Identify which cell holds the provided text, then report its (x, y) central coordinate. 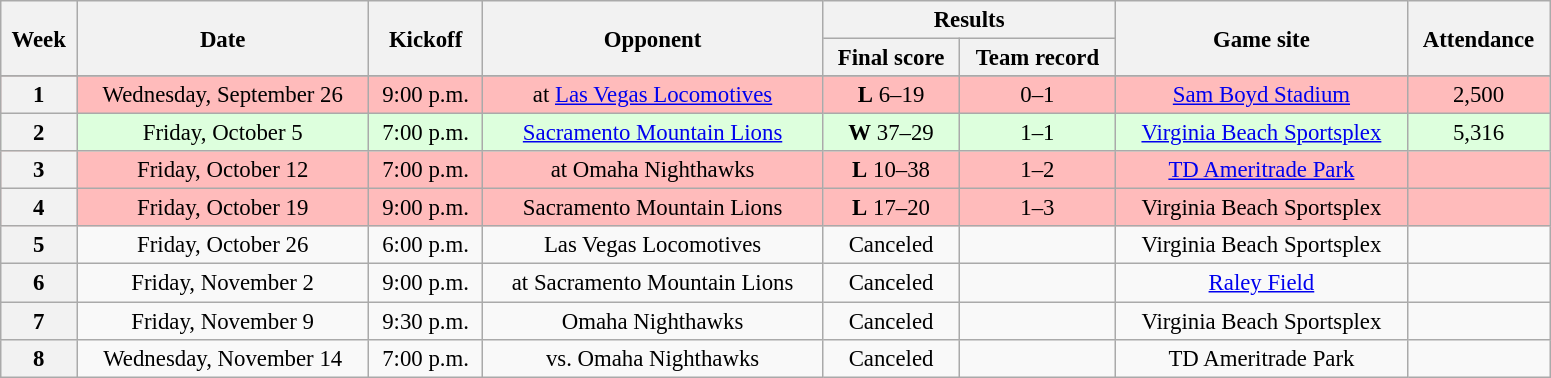
8 (39, 358)
Las Vegas Locomotives (652, 245)
Week (39, 38)
Kickoff (426, 38)
5,316 (1478, 133)
Final score (891, 58)
Omaha Nighthawks (652, 321)
1 (39, 95)
9:30 p.m. (426, 321)
Friday, October 12 (223, 170)
Raley Field (1261, 283)
4 (39, 208)
vs. Omaha Nighthawks (652, 358)
L 10–38 (891, 170)
Attendance (1478, 38)
Friday, October 5 (223, 133)
L 17–20 (891, 208)
1–1 (1037, 133)
5 (39, 245)
0–1 (1037, 95)
7 (39, 321)
1–2 (1037, 170)
W 37–29 (891, 133)
3 (39, 170)
Results (970, 20)
6 (39, 283)
Game site (1261, 38)
Friday, November 2 (223, 283)
Friday, October 26 (223, 245)
at Omaha Nighthawks (652, 170)
6:00 p.m. (426, 245)
Wednesday, September 26 (223, 95)
Date (223, 38)
L 6–19 (891, 95)
Wednesday, November 14 (223, 358)
Friday, November 9 (223, 321)
1–3 (1037, 208)
Friday, October 19 (223, 208)
at Las Vegas Locomotives (652, 95)
2 (39, 133)
at Sacramento Mountain Lions (652, 283)
2,500 (1478, 95)
Team record (1037, 58)
Sam Boyd Stadium (1261, 95)
Opponent (652, 38)
